Capture the cell that displays the provided text and extract its [x, y] central coordinate. 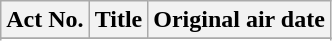
Original air date [240, 20]
Act No. [45, 20]
Title [118, 20]
